Provide the [x, y] coordinate of the cell's center where the given text is located.  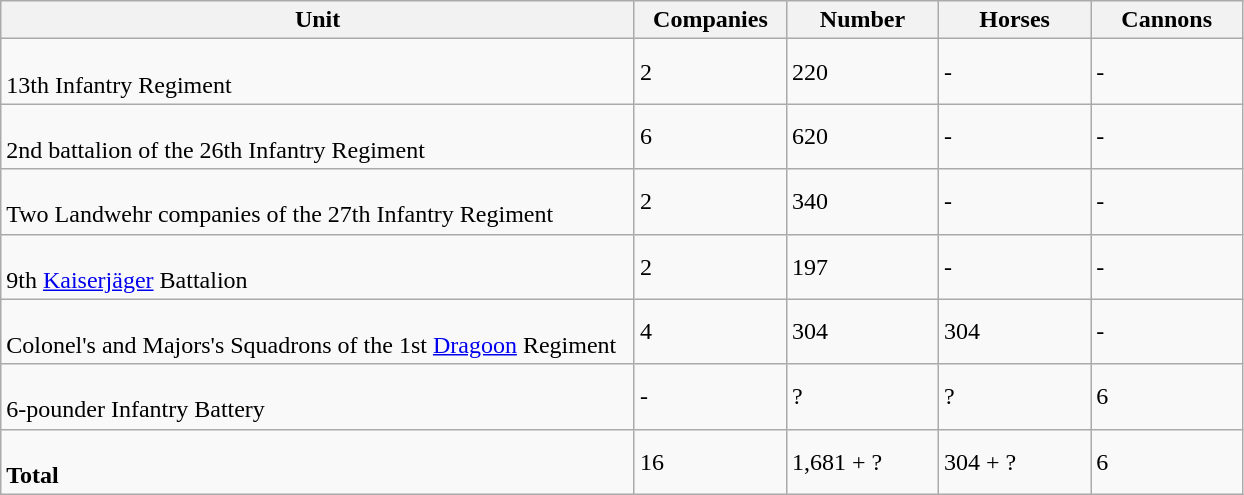
2nd battalion of the 26th Infantry Regiment [318, 136]
Colonel's and Majors's Squadrons of the 1st Dragoon Regiment [318, 332]
304 + ? [1015, 462]
13th Infantry Regiment [318, 72]
197 [862, 266]
Companies [710, 20]
1,681 + ? [862, 462]
620 [862, 136]
Horses [1015, 20]
Cannons [1167, 20]
220 [862, 72]
9th Kaiserjäger Battalion [318, 266]
Two Landwehr companies of the 27th Infantry Regiment [318, 202]
4 [710, 332]
Total [318, 462]
Number [862, 20]
6-pounder Infantry Battery [318, 396]
340 [862, 202]
Unit [318, 20]
16 [710, 462]
